Return (x, y) of the center of cell containing provided text 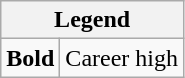
Bold (30, 58)
Legend (92, 20)
Career high (122, 58)
